Return the (X, Y) coordinate for the center point of the cell that contains the specified text.  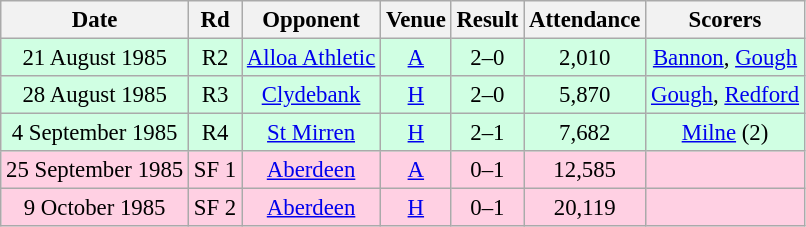
R3 (216, 95)
Clydebank (312, 95)
Venue (416, 20)
25 September 1985 (95, 170)
Opponent (312, 20)
Gough, Redford (726, 95)
Result (488, 20)
St Mirren (312, 133)
28 August 1985 (95, 95)
Attendance (585, 20)
5,870 (585, 95)
R4 (216, 133)
2–1 (488, 133)
Scorers (726, 20)
9 October 1985 (95, 208)
Bannon, Gough (726, 58)
12,585 (585, 170)
Alloa Athletic (312, 58)
SF 2 (216, 208)
4 September 1985 (95, 133)
R2 (216, 58)
SF 1 (216, 170)
Milne (2) (726, 133)
21 August 1985 (95, 58)
7,682 (585, 133)
Date (95, 20)
Rd (216, 20)
20,119 (585, 208)
2,010 (585, 58)
